Pinpoint the cell where the given text exists, returning its (x, y) midpoint coordinate. 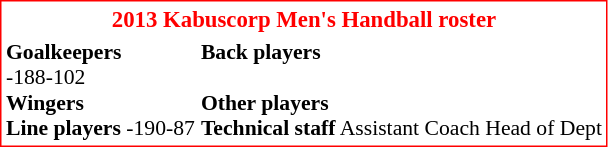
2013 Kabuscorp Men's Handball roster (304, 19)
Goalkeepers -188-102Wingers Line players -190-87 (100, 90)
Back players Other players Technical staff Assistant Coach Head of Dept (401, 90)
